Detect which cell encompasses the target text, then output its (X, Y) center coordinate. 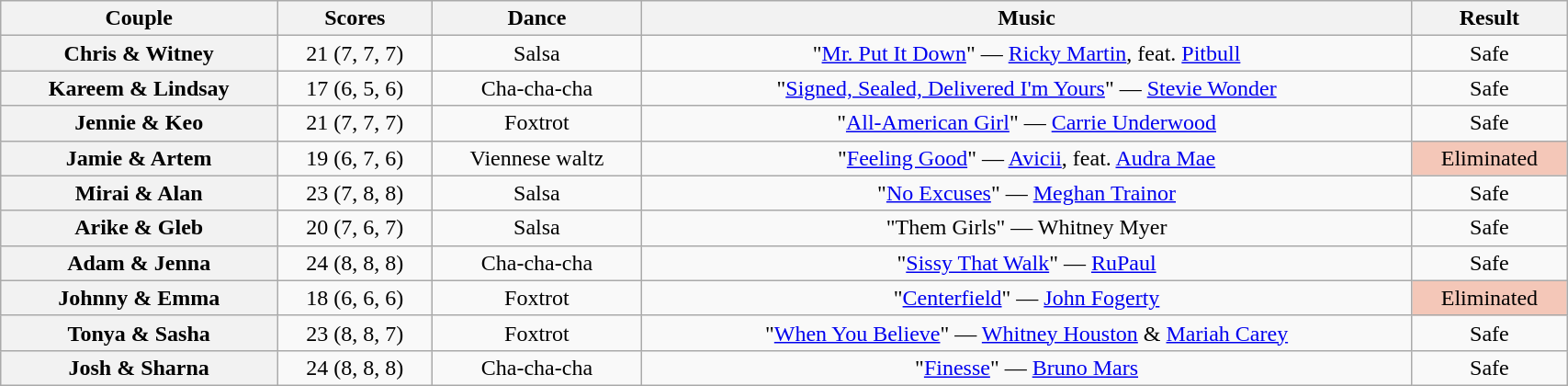
Scores (355, 18)
Dance (536, 18)
"Them Girls" — Whitney Myer (1027, 228)
Viennese waltz (536, 158)
"Feeling Good" — Avicii, feat. Audra Mae (1027, 158)
Tonya & Sasha (140, 333)
Result (1489, 18)
"Centerfield" — John Fogerty (1027, 298)
17 (6, 5, 6) (355, 88)
"Sissy That Walk" — RuPaul (1027, 263)
23 (8, 8, 7) (355, 333)
"When You Believe" — Whitney Houston & Mariah Carey (1027, 333)
"No Excuses" — Meghan Trainor (1027, 193)
Music (1027, 18)
Jamie & Artem (140, 158)
Couple (140, 18)
Kareem & Lindsay (140, 88)
"Mr. Put It Down" — Ricky Martin, feat. Pitbull (1027, 53)
Chris & Witney (140, 53)
19 (6, 7, 6) (355, 158)
"All-American Girl" — Carrie Underwood (1027, 123)
23 (7, 8, 8) (355, 193)
"Signed, Sealed, Delivered I'm Yours" — Stevie Wonder (1027, 88)
Arike & Gleb (140, 228)
20 (7, 6, 7) (355, 228)
18 (6, 6, 6) (355, 298)
Josh & Sharna (140, 368)
"Finesse" — Bruno Mars (1027, 368)
Mirai & Alan (140, 193)
Adam & Jenna (140, 263)
Johnny & Emma (140, 298)
Jennie & Keo (140, 123)
